Search for the cell housing the specified text and yield its (X, Y) center coordinate. 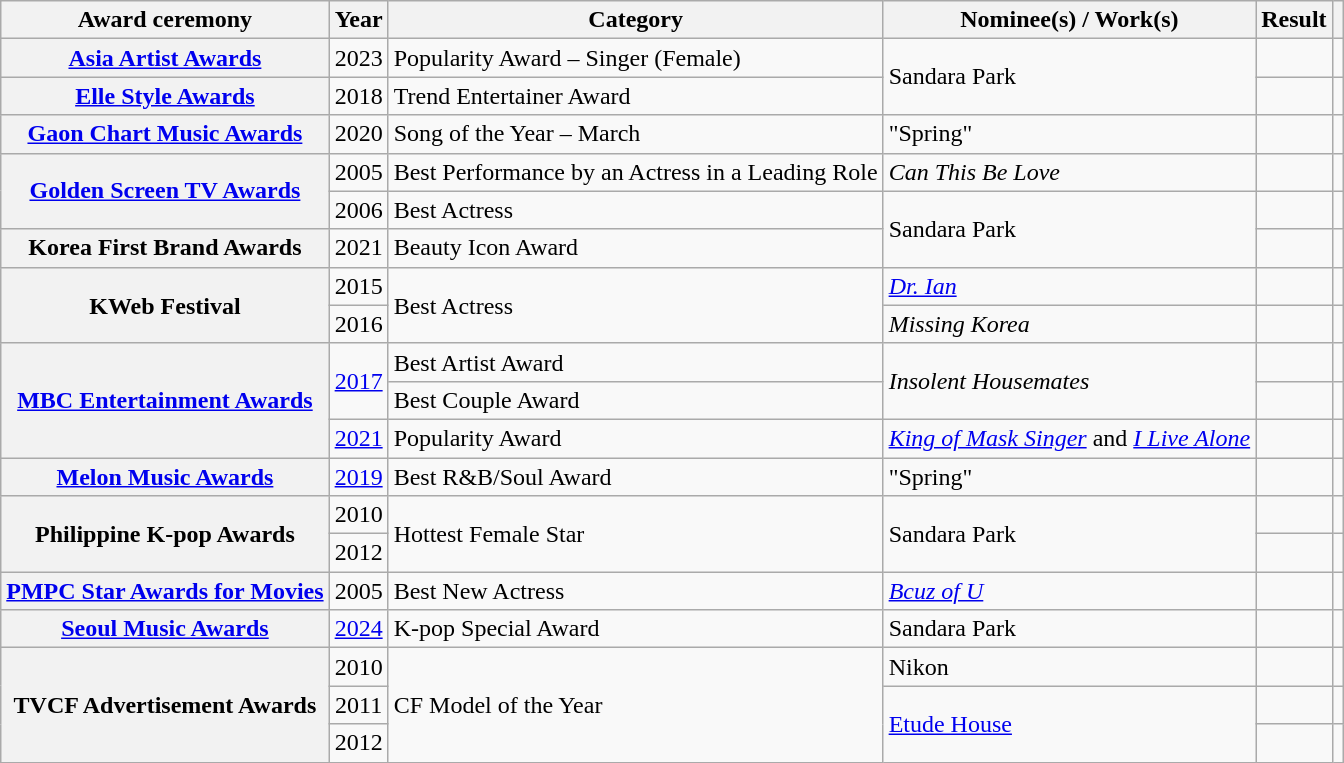
Seoul Music Awards (165, 629)
CF Model of the Year (636, 705)
Melon Music Awards (165, 477)
Hottest Female Star (636, 534)
2023 (358, 58)
Can This Be Love (1070, 172)
Best Artist Award (636, 362)
Best New Actress (636, 591)
Best R&B/Soul Award (636, 477)
2018 (358, 96)
Result (1294, 20)
Category (636, 20)
KWeb Festival (165, 305)
Beauty Icon Award (636, 248)
2017 (358, 381)
Golden Screen TV Awards (165, 191)
Year (358, 20)
2015 (358, 286)
Nikon (1070, 667)
Award ceremony (165, 20)
Elle Style Awards (165, 96)
PMPC Star Awards for Movies (165, 591)
TVCF Advertisement Awards (165, 705)
Insolent Housemates (1070, 381)
Song of the Year – March (636, 134)
Dr. Ian (1070, 286)
Gaon Chart Music Awards (165, 134)
K-pop Special Award (636, 629)
King of Mask Singer and I Live Alone (1070, 438)
Philippine K-pop Awards (165, 534)
2016 (358, 324)
Korea First Brand Awards (165, 248)
Popularity Award (636, 438)
Trend Entertainer Award (636, 96)
Bcuz of U (1070, 591)
Nominee(s) / Work(s) (1070, 20)
Etude House (1070, 724)
2020 (358, 134)
Best Performance by an Actress in a Leading Role (636, 172)
Asia Artist Awards (165, 58)
MBC Entertainment Awards (165, 400)
2024 (358, 629)
Missing Korea (1070, 324)
Best Couple Award (636, 400)
2006 (358, 210)
2019 (358, 477)
Popularity Award – Singer (Female) (636, 58)
2011 (358, 705)
